Extract the (X, Y) coordinate from the center of the cell holding the provided text.  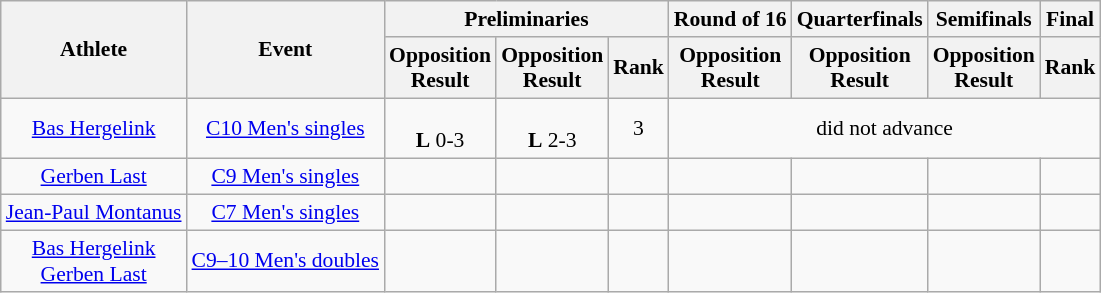
Preliminaries (526, 19)
Gerben Last (94, 177)
L 2-3 (552, 128)
Event (286, 50)
Final (1070, 19)
C9–10 Men's doubles (286, 260)
Jean-Paul Montanus (94, 213)
Round of 16 (730, 19)
C10 Men's singles (286, 128)
Athlete (94, 50)
C9 Men's singles (286, 177)
3 (638, 128)
L 0-3 (440, 128)
C7 Men's singles (286, 213)
did not advance (885, 128)
Bas Hergelink (94, 128)
Semifinals (984, 19)
Bas Hergelink Gerben Last (94, 260)
Quarterfinals (860, 19)
